Provide the (x, y) coordinate of the cell's center where the given text is located.  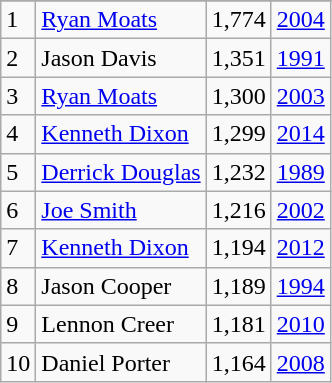
Jason Davis (121, 58)
1,299 (238, 134)
2012 (300, 248)
5 (18, 172)
1,181 (238, 324)
9 (18, 324)
1989 (300, 172)
Lennon Creer (121, 324)
1 (18, 20)
1,194 (238, 248)
2014 (300, 134)
2 (18, 58)
1991 (300, 58)
1,300 (238, 96)
8 (18, 286)
1,774 (238, 20)
2008 (300, 362)
Daniel Porter (121, 362)
6 (18, 210)
2004 (300, 20)
1,189 (238, 286)
2003 (300, 96)
Jason Cooper (121, 286)
Derrick Douglas (121, 172)
10 (18, 362)
Joe Smith (121, 210)
1994 (300, 286)
1,216 (238, 210)
7 (18, 248)
1,351 (238, 58)
3 (18, 96)
4 (18, 134)
1,232 (238, 172)
2002 (300, 210)
1,164 (238, 362)
2010 (300, 324)
